Search for the cell housing the specified text and yield its (X, Y) center coordinate. 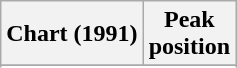
Chart (1991) (72, 34)
Peak position (189, 34)
